Extract the [X, Y] coordinate from the center of the cell holding the provided text.  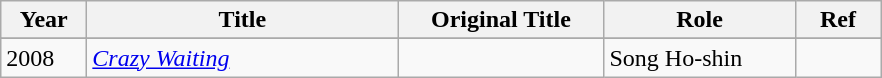
Title [242, 20]
Crazy Waiting [242, 58]
Original Title [501, 20]
2008 [44, 58]
Year [44, 20]
Song Ho-shin [700, 58]
Role [700, 20]
Ref [838, 20]
